Detect which cell encompasses the target text, then output its [X, Y] center coordinate. 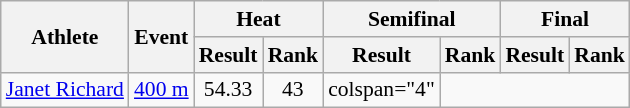
43 [294, 90]
colspan="4" [382, 90]
400 m [162, 90]
Janet Richard [65, 90]
Semifinal [412, 19]
Heat [258, 19]
Athlete [65, 36]
Event [162, 36]
54.33 [228, 90]
Final [564, 19]
